Locate the cell with the specified text and output its [x, y] center coordinate. 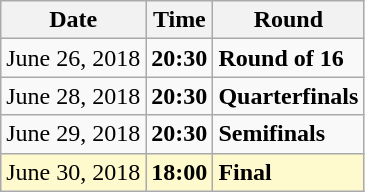
18:00 [180, 172]
June 28, 2018 [74, 96]
Date [74, 20]
Semifinals [288, 134]
Round of 16 [288, 58]
Final [288, 172]
June 26, 2018 [74, 58]
June 29, 2018 [74, 134]
June 30, 2018 [74, 172]
Time [180, 20]
Quarterfinals [288, 96]
Round [288, 20]
